Capture the cell that displays the provided text and extract its (X, Y) central coordinate. 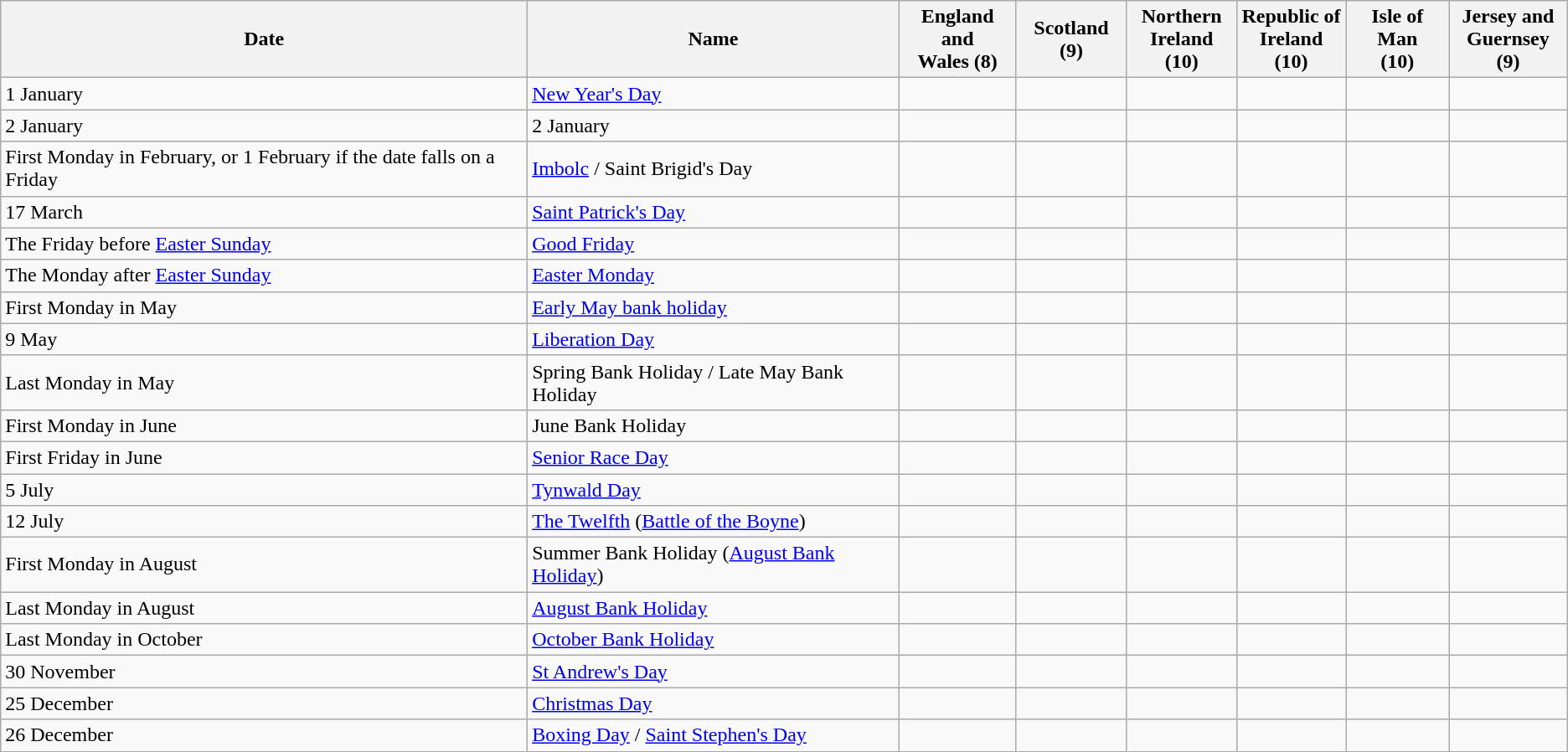
Liberation Day (714, 339)
12 July (265, 522)
Last Monday in August (265, 608)
Last Monday in May (265, 382)
First Friday in June (265, 457)
Tynwald Day (714, 490)
The Friday before Easter Sunday (265, 244)
9 May (265, 339)
Last Monday in October (265, 640)
Date (265, 39)
Scotland (9) (1071, 39)
October Bank Holiday (714, 640)
St Andrew's Day (714, 672)
June Bank Holiday (714, 425)
Jersey andGuernsey (9) (1509, 39)
1 January (265, 94)
5 July (265, 490)
Good Friday (714, 244)
First Monday in June (265, 425)
30 November (265, 672)
Name (714, 39)
25 December (265, 703)
Senior Race Day (714, 457)
Early May bank holiday (714, 307)
Spring Bank Holiday / Late May Bank Holiday (714, 382)
Republic ofIreland (10) (1292, 39)
The Twelfth (Battle of the Boyne) (714, 522)
First Monday in February, or 1 February if the date falls on a Friday (265, 169)
26 December (265, 735)
First Monday in May (265, 307)
Imbolc / Saint Brigid's Day (714, 169)
Boxing Day / Saint Stephen's Day (714, 735)
Easter Monday (714, 276)
August Bank Holiday (714, 608)
Isle of Man(10) (1397, 39)
Summer Bank Holiday (August Bank Holiday) (714, 564)
Saint Patrick's Day (714, 212)
England andWales (8) (957, 39)
New Year's Day (714, 94)
NorthernIreland (10) (1181, 39)
The Monday after Easter Sunday (265, 276)
First Monday in August (265, 564)
Christmas Day (714, 703)
17 March (265, 212)
